From the cell containing the given text, extract its center point as [x, y] coordinate. 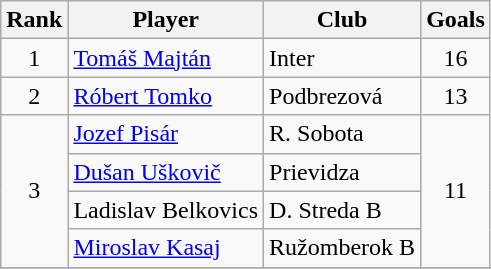
Club [342, 20]
Goals [456, 20]
Jozef Pisár [166, 134]
Inter [342, 58]
16 [456, 58]
D. Streda B [342, 210]
3 [34, 191]
2 [34, 96]
Miroslav Kasaj [166, 248]
R. Sobota [342, 134]
1 [34, 58]
Tomáš Majtán [166, 58]
11 [456, 191]
Player [166, 20]
Rank [34, 20]
Róbert Tomko [166, 96]
Podbrezová [342, 96]
Ladislav Belkovics [166, 210]
Ružomberok B [342, 248]
Prievidza [342, 172]
13 [456, 96]
Dušan Uškovič [166, 172]
